Locate the cell with the specified text and output its (x, y) center coordinate. 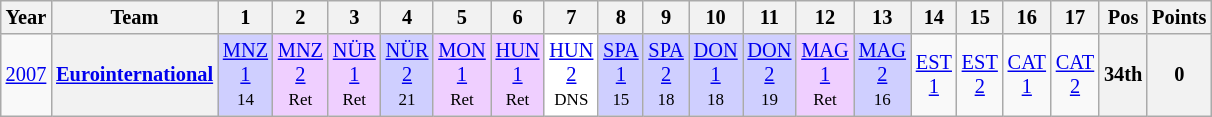
DON118 (716, 75)
16 (1027, 17)
EST2 (980, 75)
6 (518, 17)
Team (134, 17)
13 (882, 17)
EST1 (934, 75)
17 (1075, 17)
0 (1179, 75)
MNZ114 (246, 75)
3 (354, 17)
Points (1179, 17)
CAT2 (1075, 75)
7 (571, 17)
34th (1123, 75)
9 (666, 17)
CAT1 (1027, 75)
4 (408, 17)
2 (300, 17)
MAG216 (882, 75)
DON219 (770, 75)
8 (620, 17)
MON1Ret (462, 75)
HUN2DNS (571, 75)
NÜR221 (408, 75)
10 (716, 17)
NÜR1Ret (354, 75)
12 (824, 17)
MNZ2Ret (300, 75)
Pos (1123, 17)
HUN1Ret (518, 75)
Eurointernational (134, 75)
SPA218 (666, 75)
Year (26, 17)
SPA115 (620, 75)
14 (934, 17)
11 (770, 17)
1 (246, 17)
5 (462, 17)
MAG1Ret (824, 75)
2007 (26, 75)
15 (980, 17)
